Locate the cell with the specified text and output its [x, y] center coordinate. 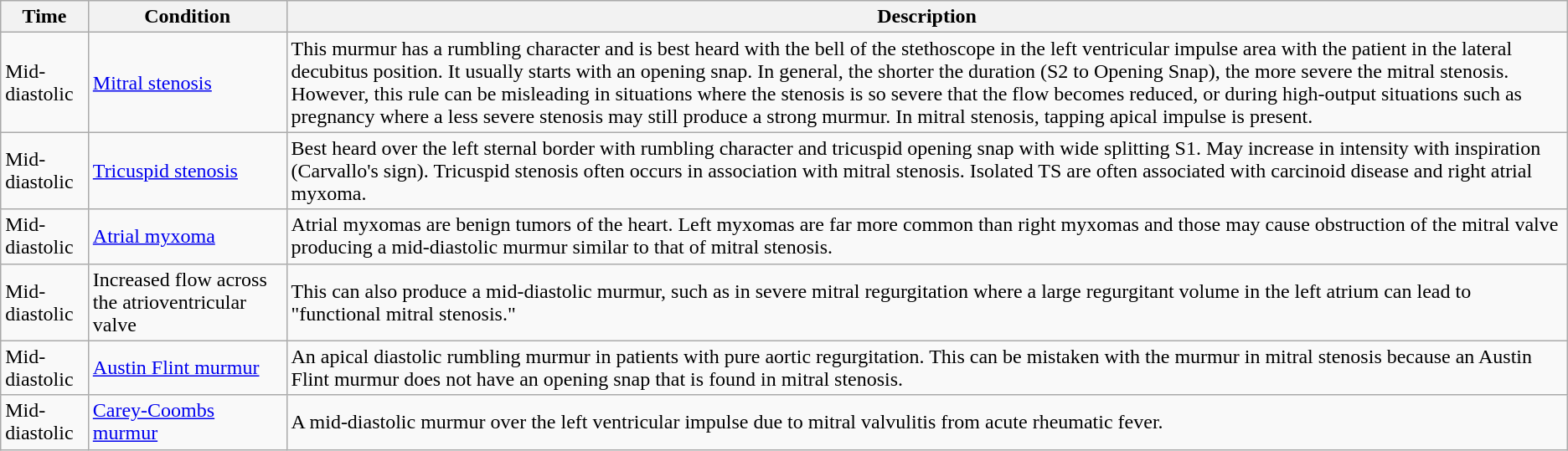
Description [926, 17]
Austin Flint murmur [188, 368]
Time [45, 17]
Increased flow across the atrioventricular valve [188, 302]
Carey-Coombs murmur [188, 422]
Mitral stenosis [188, 82]
Atrial myxoma [188, 236]
Condition [188, 17]
Tricuspid stenosis [188, 171]
A mid-diastolic murmur over the left ventricular impulse due to mitral valvulitis from acute rheumatic fever. [926, 422]
